Output the (X, Y) coordinate of the center of the cell containing the given text.  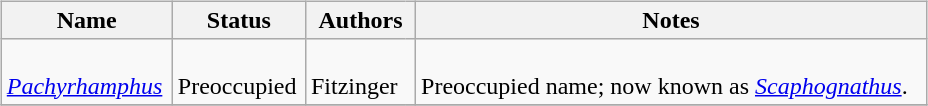
Pachyrhamphus (86, 72)
Preoccupied name; now known as Scaphognathus. (672, 72)
Preoccupied (238, 72)
Authors (360, 20)
Fitzinger (355, 72)
Name (86, 20)
Notes (672, 20)
Status (238, 20)
